Output the [x, y] coordinate of the center of the cell containing the given text.  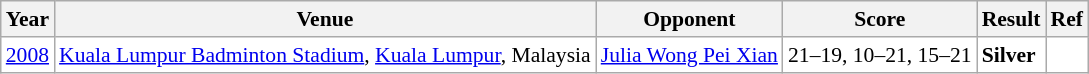
Year [28, 19]
Venue [325, 19]
Kuala Lumpur Badminton Stadium, Kuala Lumpur, Malaysia [325, 55]
Ref [1067, 19]
Julia Wong Pei Xian [690, 55]
Result [1012, 19]
21–19, 10–21, 15–21 [880, 55]
Score [880, 19]
Silver [1012, 55]
Opponent [690, 19]
2008 [28, 55]
